Return the (X, Y) coordinate for the center point of the cell that contains the specified text.  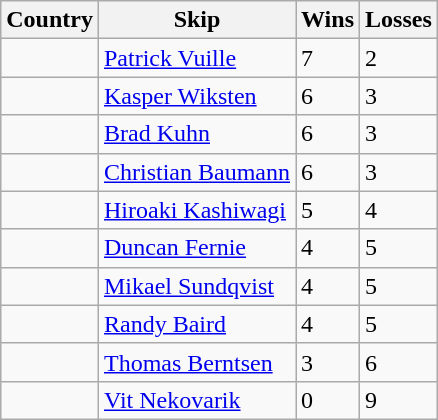
Skip (196, 20)
Wins (328, 20)
Hiroaki Kashiwagi (196, 210)
2 (399, 58)
Vit Nekovarik (196, 400)
Brad Kuhn (196, 134)
Losses (399, 20)
Kasper Wiksten (196, 96)
Randy Baird (196, 324)
0 (328, 400)
7 (328, 58)
Mikael Sundqvist (196, 286)
Duncan Fernie (196, 248)
9 (399, 400)
Thomas Berntsen (196, 362)
Patrick Vuille (196, 58)
Country (50, 20)
Christian Baumann (196, 172)
